For the text-containing cell, return its midpoint in [x, y] coordinate format. 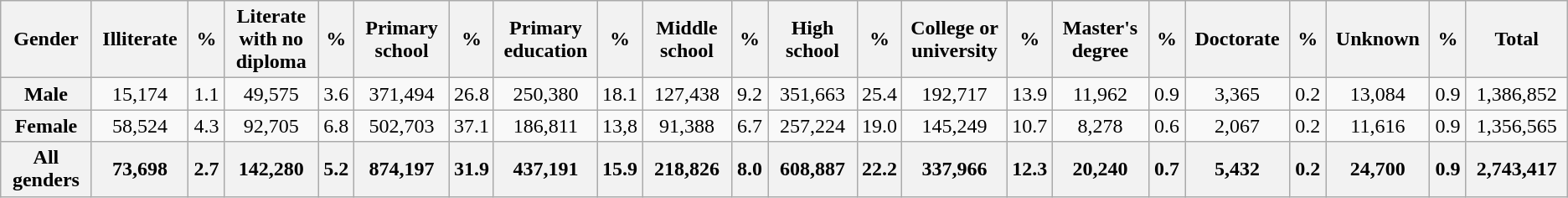
37.1 [471, 126]
1.1 [206, 94]
3.6 [337, 94]
11,962 [1101, 94]
12.3 [1030, 169]
31.9 [471, 169]
337,966 [954, 169]
18.1 [620, 94]
Male [46, 94]
8.0 [749, 169]
608,887 [812, 169]
25.4 [879, 94]
1,386,852 [1516, 94]
24,700 [1378, 169]
0.7 [1166, 169]
Gender [46, 39]
15,174 [140, 94]
257,224 [812, 126]
6.7 [749, 126]
5,432 [1238, 169]
Illiterate [140, 39]
22.2 [879, 169]
All genders [46, 169]
Total [1516, 39]
437,191 [545, 169]
10.7 [1030, 126]
Unknown [1378, 39]
0.6 [1166, 126]
5.2 [337, 169]
351,663 [812, 94]
Female [46, 126]
4.3 [206, 126]
1,356,565 [1516, 126]
145,249 [954, 126]
218,826 [687, 169]
2,743,417 [1516, 169]
Doctorate [1238, 39]
20,240 [1101, 169]
6.8 [337, 126]
502,703 [402, 126]
250,380 [545, 94]
142,280 [271, 169]
19.0 [879, 126]
8,278 [1101, 126]
371,494 [402, 94]
9.2 [749, 94]
73,698 [140, 169]
49,575 [271, 94]
26.8 [471, 94]
192,717 [954, 94]
58,524 [140, 126]
92,705 [271, 126]
3,365 [1238, 94]
11,616 [1378, 126]
127,438 [687, 94]
2,067 [1238, 126]
Primary school [402, 39]
College or university [954, 39]
2.7 [206, 169]
13.9 [1030, 94]
Literate with no diploma [271, 39]
874,197 [402, 169]
Master's degree [1101, 39]
High school [812, 39]
13,8 [620, 126]
186,811 [545, 126]
15.9 [620, 169]
91,388 [687, 126]
13,084 [1378, 94]
Middle school [687, 39]
Primary education [545, 39]
